Identify which cell holds the provided text, then report its [x, y] central coordinate. 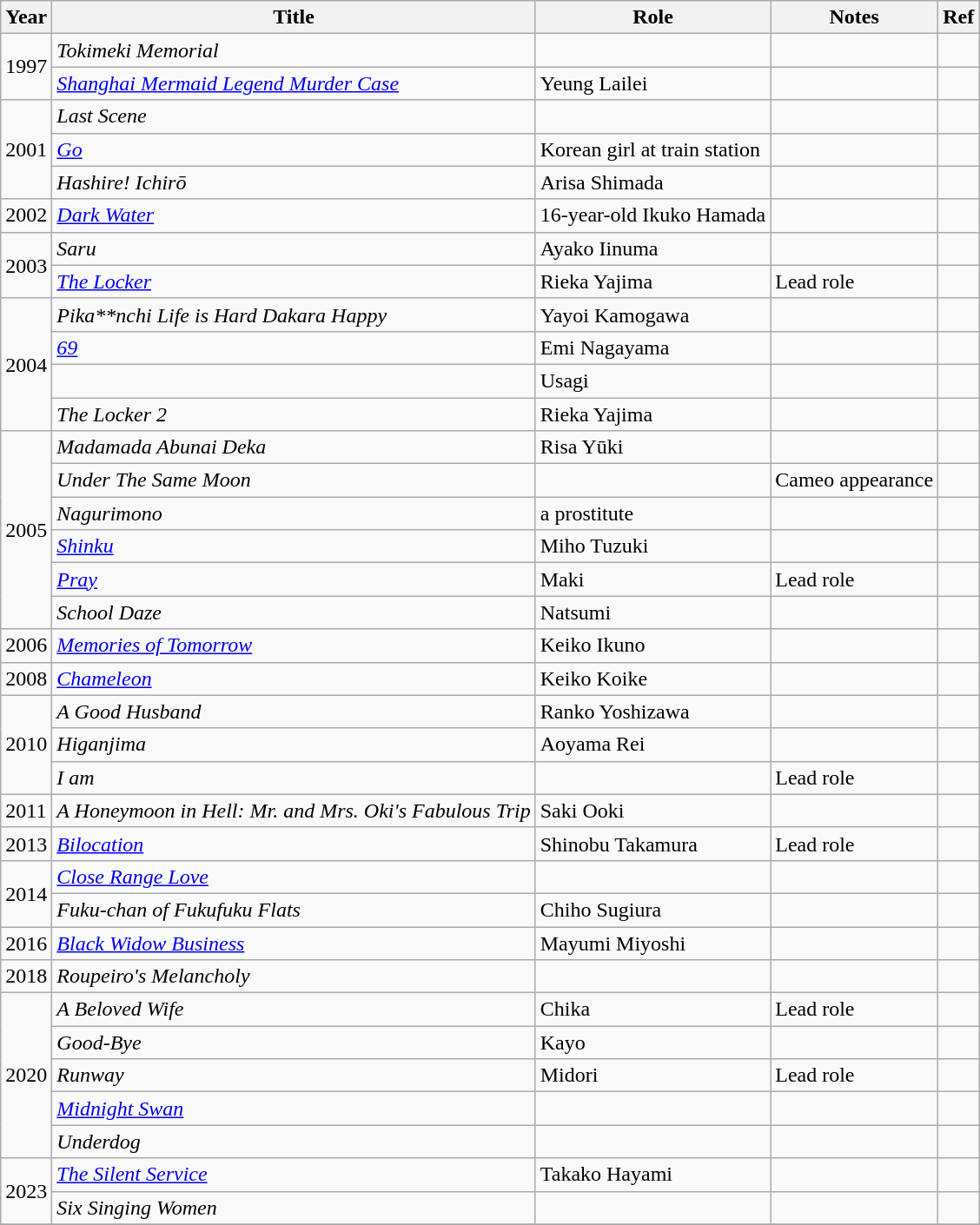
Nagurimono [294, 513]
2018 [26, 977]
Midnight Swan [294, 1109]
Keiko Koike [652, 679]
Keiko Ikuno [652, 646]
Risa Yūki [652, 447]
2008 [26, 679]
Notes [855, 17]
2023 [26, 1191]
2003 [26, 265]
Bilocation [294, 844]
Kayo [652, 1043]
Emi Nagayama [652, 348]
Last Scene [294, 116]
Shinobu Takamura [652, 844]
69 [294, 348]
Underdog [294, 1142]
Tokimeki Memorial [294, 50]
Aoyama Rei [652, 745]
Midori [652, 1076]
Runway [294, 1076]
Arisa Shimada [652, 182]
Memories of Tomorrow [294, 646]
Pika**nchi Life is Hard Dakara Happy [294, 315]
2006 [26, 646]
Roupeiro's Melancholy [294, 977]
a prostitute [652, 513]
Ranko Yoshizawa [652, 712]
Korean girl at train station [652, 149]
2011 [26, 811]
Role [652, 17]
2001 [26, 149]
Miho Tuzuki [652, 546]
16-year-old Ikuko Hamada [652, 215]
Close Range Love [294, 877]
Year [26, 17]
2013 [26, 844]
Hashire! Ichirō [294, 182]
1997 [26, 67]
A Good Husband [294, 712]
2014 [26, 893]
Under The Same Moon [294, 480]
2004 [26, 364]
A Honeymoon in Hell: Mr. and Mrs. Oki's Fabulous Trip [294, 811]
2010 [26, 745]
Chika [652, 1010]
School Daze [294, 612]
Higanjima [294, 745]
2016 [26, 943]
Cameo appearance [855, 480]
Fuku-chan of Fukufuku Flats [294, 910]
Black Widow Business [294, 943]
Dark Water [294, 215]
Title [294, 17]
Yeung Lailei [652, 83]
Ayako Iinuma [652, 248]
Maki [652, 579]
A Beloved Wife [294, 1010]
The Silent Service [294, 1175]
Madamada Abunai Deka [294, 447]
Yayoi Kamogawa [652, 315]
2002 [26, 215]
Six Singing Women [294, 1208]
Go [294, 149]
Saru [294, 248]
2020 [26, 1076]
The Locker 2 [294, 414]
2005 [26, 530]
Shanghai Mermaid Legend Murder Case [294, 83]
Natsumi [652, 612]
The Locker [294, 281]
Shinku [294, 546]
Mayumi Miyoshi [652, 943]
Pray [294, 579]
Ref [959, 17]
Takako Hayami [652, 1175]
Chameleon [294, 679]
Usagi [652, 381]
Good-Bye [294, 1043]
Chiho Sugiura [652, 910]
I am [294, 778]
Saki Ooki [652, 811]
